Determine the [x, y] coordinate at the center of the cell enclosing the given text.  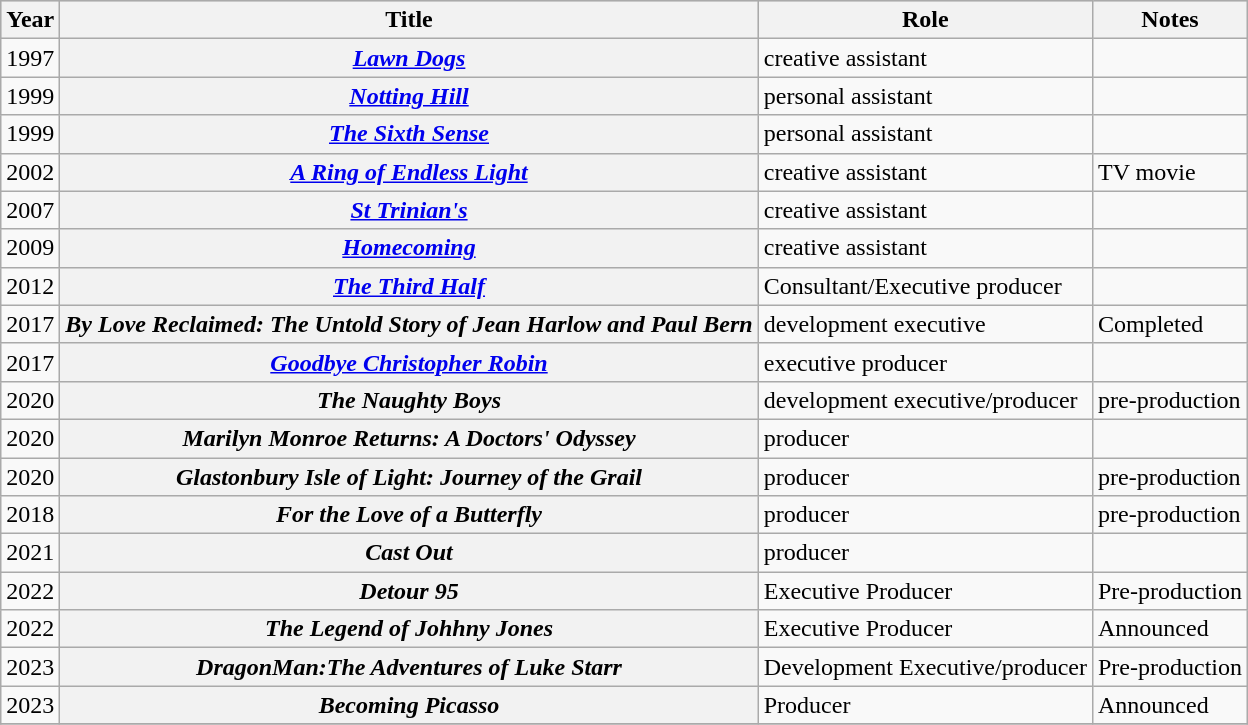
Year [30, 20]
Title [409, 20]
The Naughty Boys [409, 400]
Notes [1170, 20]
Lawn Dogs [409, 58]
Detour 95 [409, 591]
Consultant/Executive producer [925, 286]
For the Love of a Butterfly [409, 515]
A Ring of Endless Light [409, 172]
Becoming Picasso [409, 705]
2007 [30, 210]
1997 [30, 58]
The Legend of Johhny Jones [409, 629]
2012 [30, 286]
The Sixth Sense [409, 134]
2018 [30, 515]
development executive [925, 324]
Completed [1170, 324]
Glastonbury Isle of Light: Journey of the Grail [409, 477]
2002 [30, 172]
Producer [925, 705]
By Love Reclaimed: The Untold Story of Jean Harlow and Paul Bern [409, 324]
Cast Out [409, 553]
Goodbye Christopher Robin [409, 362]
2021 [30, 553]
executive producer [925, 362]
development executive/producer [925, 400]
DragonMan:The Adventures of Luke Starr [409, 667]
TV movie [1170, 172]
Role [925, 20]
Marilyn Monroe Returns: A Doctors' Odyssey [409, 438]
The Third Half [409, 286]
Homecoming [409, 248]
2009 [30, 248]
St Trinian's [409, 210]
Notting Hill [409, 96]
Development Executive/producer [925, 667]
